Return (X, Y) of the center of cell containing provided text 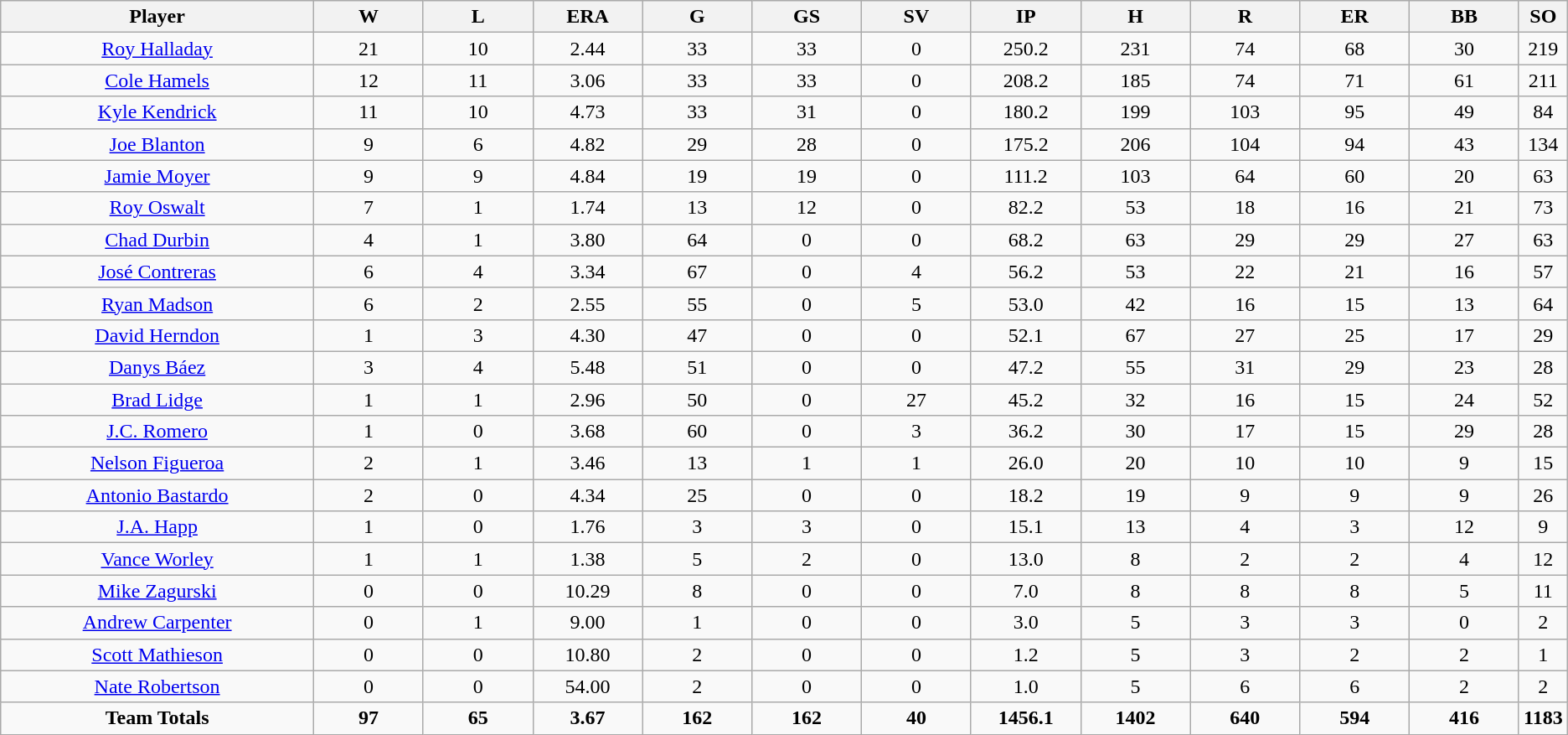
3.0 (1025, 623)
Kyle Kendrick (157, 112)
1.76 (588, 527)
Player (157, 17)
18 (1245, 208)
94 (1355, 144)
594 (1355, 718)
84 (1543, 112)
52.1 (1025, 335)
43 (1464, 144)
SV (916, 17)
49 (1464, 112)
Ryan Madson (157, 303)
ERA (588, 17)
211 (1543, 80)
ER (1355, 17)
9.00 (588, 623)
47 (697, 335)
175.2 (1025, 144)
18.2 (1025, 495)
7 (369, 208)
J.A. Happ (157, 527)
Roy Halladay (157, 49)
4.82 (588, 144)
G (697, 17)
2.44 (588, 49)
65 (477, 718)
3.68 (588, 432)
36.2 (1025, 432)
97 (369, 718)
71 (1355, 80)
3.67 (588, 718)
David Herndon (157, 335)
185 (1136, 80)
GS (807, 17)
23 (1464, 367)
2.96 (588, 400)
111.2 (1025, 176)
416 (1464, 718)
180.2 (1025, 112)
Cole Hamels (157, 80)
42 (1136, 303)
22 (1245, 272)
1183 (1543, 718)
Antonio Bastardo (157, 495)
10.80 (588, 655)
61 (1464, 80)
Brad Lidge (157, 400)
57 (1543, 272)
134 (1543, 144)
2.55 (588, 303)
3.06 (588, 80)
40 (916, 718)
4.73 (588, 112)
219 (1543, 49)
10.29 (588, 591)
Team Totals (157, 718)
54.00 (588, 686)
4.34 (588, 495)
68.2 (1025, 240)
Joe Blanton (157, 144)
56.2 (1025, 272)
J.C. Romero (157, 432)
73 (1543, 208)
3.80 (588, 240)
3.46 (588, 463)
208.2 (1025, 80)
104 (1245, 144)
H (1136, 17)
3.34 (588, 272)
R (1245, 17)
W (369, 17)
15.1 (1025, 527)
Nate Robertson (157, 686)
82.2 (1025, 208)
Jamie Moyer (157, 176)
L (477, 17)
231 (1136, 49)
26 (1543, 495)
68 (1355, 49)
BB (1464, 17)
4.84 (588, 176)
IP (1025, 17)
51 (697, 367)
5.48 (588, 367)
SO (1543, 17)
95 (1355, 112)
1.2 (1025, 655)
Chad Durbin (157, 240)
1.74 (588, 208)
53.0 (1025, 303)
52 (1543, 400)
Andrew Carpenter (157, 623)
Nelson Figueroa (157, 463)
32 (1136, 400)
24 (1464, 400)
1.0 (1025, 686)
1.38 (588, 559)
José Contreras (157, 272)
206 (1136, 144)
640 (1245, 718)
Mike Zagurski (157, 591)
1402 (1136, 718)
Scott Mathieson (157, 655)
199 (1136, 112)
50 (697, 400)
7.0 (1025, 591)
Danys Báez (157, 367)
47.2 (1025, 367)
45.2 (1025, 400)
13.0 (1025, 559)
4.30 (588, 335)
Roy Oswalt (157, 208)
26.0 (1025, 463)
250.2 (1025, 49)
1456.1 (1025, 718)
Vance Worley (157, 559)
